Find where the given text appears and provide that cell's center as [x, y] coordinate. 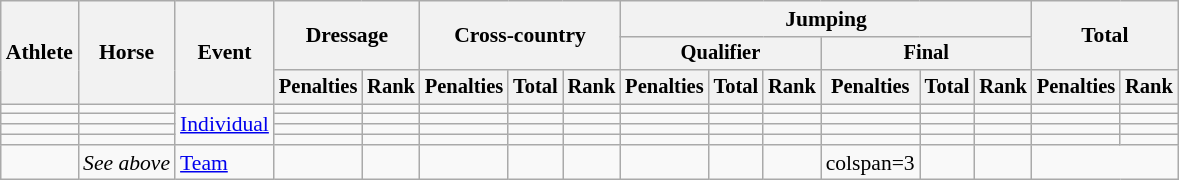
Horse [126, 52]
Individual [224, 124]
Dressage [347, 36]
Athlete [40, 52]
Event [224, 52]
Jumping [826, 19]
Qualifier [720, 54]
Cross-country [520, 36]
Final [926, 54]
